Return [x, y] of the center of cell containing provided text 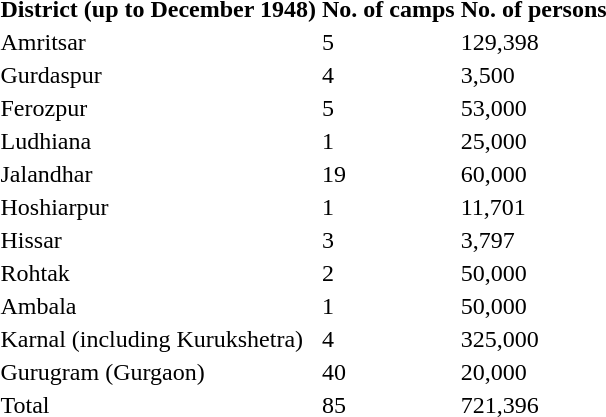
2 [388, 273]
3 [388, 240]
40 [388, 372]
19 [388, 174]
